Return [X, Y] of the center of cell containing provided text 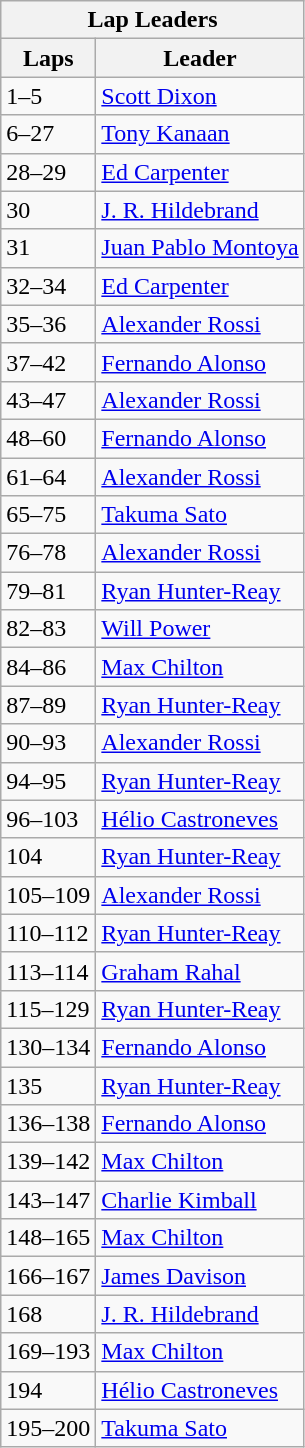
32–34 [48, 286]
104 [48, 857]
Scott Dixon [200, 96]
1–5 [48, 96]
76–78 [48, 553]
195–200 [48, 1428]
166–167 [48, 1276]
61–64 [48, 477]
136–138 [48, 1124]
96–103 [48, 819]
148–165 [48, 1238]
Lap Leaders [152, 20]
28–29 [48, 172]
Charlie Kimball [200, 1200]
65–75 [48, 515]
43–47 [48, 400]
143–147 [48, 1200]
Leader [200, 58]
130–134 [48, 1047]
48–60 [48, 438]
169–193 [48, 1352]
37–42 [48, 362]
Tony Kanaan [200, 134]
139–142 [48, 1162]
Laps [48, 58]
113–114 [48, 971]
110–112 [48, 933]
87–89 [48, 705]
135 [48, 1085]
Graham Rahal [200, 971]
105–109 [48, 895]
90–93 [48, 743]
79–81 [48, 591]
James Davison [200, 1276]
35–36 [48, 324]
194 [48, 1390]
Will Power [200, 629]
84–86 [48, 667]
82–83 [48, 629]
30 [48, 210]
31 [48, 248]
6–27 [48, 134]
Juan Pablo Montoya [200, 248]
168 [48, 1314]
94–95 [48, 781]
115–129 [48, 1009]
